Return [X, Y] of the center of cell containing provided text 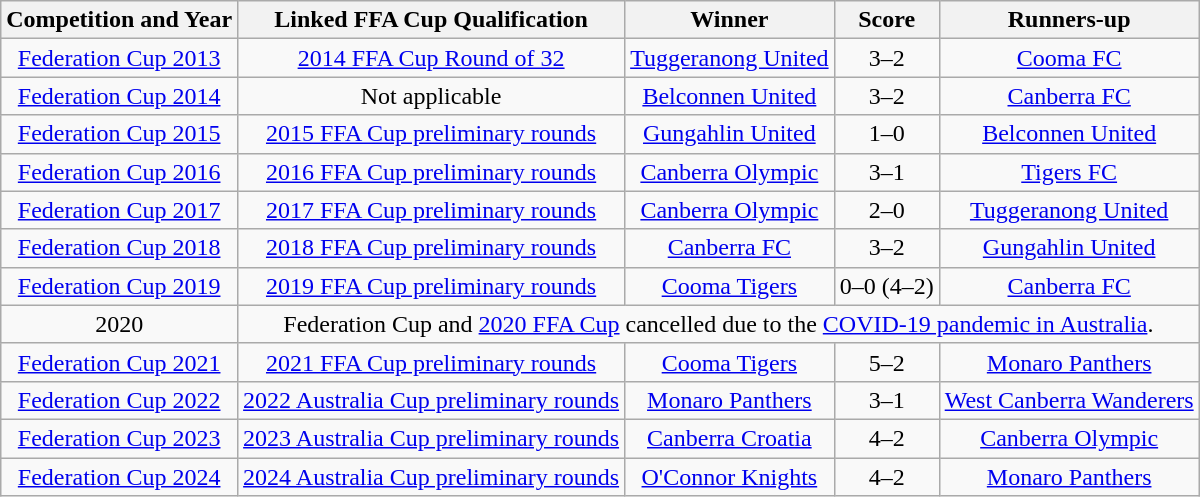
2014 FFA Cup Round of 32 [432, 58]
Not applicable [432, 96]
2022 Australia Cup preliminary rounds [432, 400]
Federation Cup 2013 [120, 58]
2016 FFA Cup preliminary rounds [432, 172]
2021 FFA Cup preliminary rounds [432, 362]
Federation Cup 2021 [120, 362]
Federation Cup 2015 [120, 134]
Competition and Year [120, 20]
2024 Australia Cup preliminary rounds [432, 477]
1–0 [886, 134]
Federation Cup 2017 [120, 210]
0–0 (4–2) [886, 286]
Federation Cup 2024 [120, 477]
2019 FFA Cup preliminary rounds [432, 286]
Federation Cup 2014 [120, 96]
O'Connor Knights [730, 477]
5–2 [886, 362]
2015 FFA Cup preliminary rounds [432, 134]
Tigers FC [1069, 172]
Linked FFA Cup Qualification [432, 20]
2020 [120, 324]
Federation Cup 2019 [120, 286]
2–0 [886, 210]
Canberra Croatia [730, 438]
Cooma FC [1069, 58]
2017 FFA Cup preliminary rounds [432, 210]
Federation Cup 2023 [120, 438]
2023 Australia Cup preliminary rounds [432, 438]
West Canberra Wanderers [1069, 400]
Federation Cup 2018 [120, 248]
Score [886, 20]
2018 FFA Cup preliminary rounds [432, 248]
Federation Cup and 2020 FFA Cup cancelled due to the COVID-19 pandemic in Australia. [719, 324]
Federation Cup 2016 [120, 172]
Winner [730, 20]
Federation Cup 2022 [120, 400]
Runners-up [1069, 20]
